Identify which cell holds the provided text, then report its [X, Y] central coordinate. 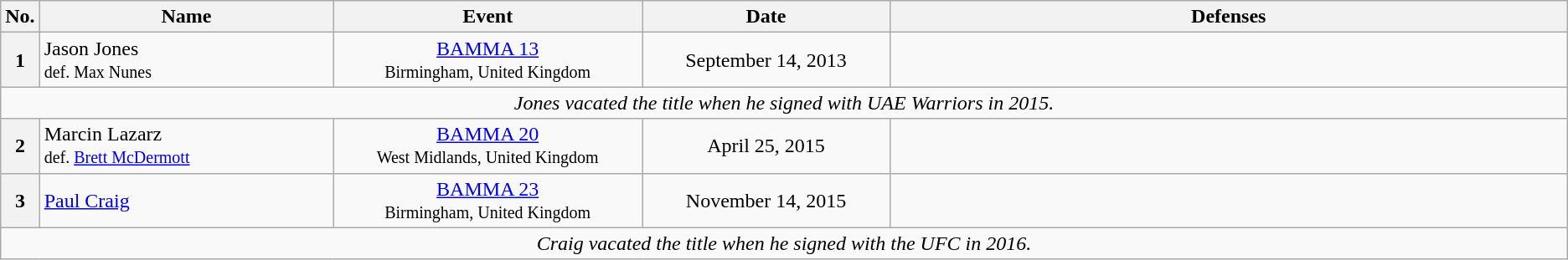
1 [20, 60]
Defenses [1228, 17]
Paul Craig [186, 201]
3 [20, 201]
April 25, 2015 [766, 145]
Craig vacated the title when he signed with the UFC in 2016. [784, 243]
Name [186, 17]
Event [487, 17]
Jason Jonesdef. Max Nunes [186, 60]
September 14, 2013 [766, 60]
Jones vacated the title when he signed with UAE Warriors in 2015. [784, 103]
Date [766, 17]
November 14, 2015 [766, 201]
No. [20, 17]
BAMMA 13Birmingham, United Kingdom [487, 60]
BAMMA 20West Midlands, United Kingdom [487, 145]
2 [20, 145]
BAMMA 23Birmingham, United Kingdom [487, 201]
Marcin Lazarzdef. Brett McDermott [186, 145]
